Return the [X, Y] coordinate for the center point of the cell that contains the specified text.  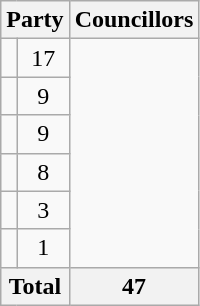
1 [43, 248]
17 [43, 58]
47 [134, 286]
Party [35, 20]
Total [35, 286]
8 [43, 172]
Councillors [134, 20]
3 [43, 210]
